Search for the cell housing the specified text and yield its [X, Y] center coordinate. 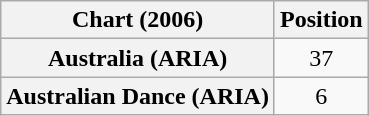
Australian Dance (ARIA) [138, 96]
Australia (ARIA) [138, 58]
6 [321, 96]
Chart (2006) [138, 20]
Position [321, 20]
37 [321, 58]
